Capture the cell that displays the provided text and extract its (X, Y) central coordinate. 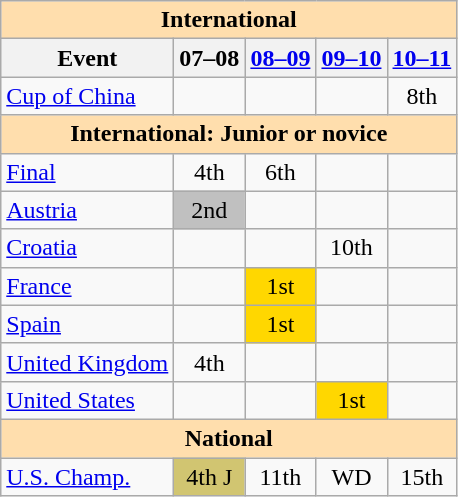
WD (352, 477)
10th (352, 248)
08–09 (280, 58)
10–11 (422, 58)
8th (422, 96)
11th (280, 477)
4th J (210, 477)
Final (88, 172)
09–10 (352, 58)
France (88, 286)
National (229, 438)
U.S. Champ. (88, 477)
07–08 (210, 58)
Croatia (88, 248)
Event (88, 58)
6th (280, 172)
2nd (210, 210)
United States (88, 400)
International: Junior or novice (229, 134)
Spain (88, 324)
International (229, 20)
Austria (88, 210)
Cup of China (88, 96)
15th (422, 477)
United Kingdom (88, 362)
